Search for the cell housing the specified text and yield its [X, Y] center coordinate. 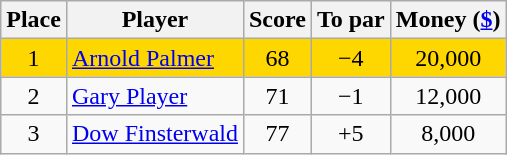
Place [34, 20]
Player [154, 20]
−1 [350, 96]
To par [350, 20]
+5 [350, 134]
−4 [350, 58]
68 [277, 58]
2 [34, 96]
77 [277, 134]
Dow Finsterwald [154, 134]
Arnold Palmer [154, 58]
Gary Player [154, 96]
3 [34, 134]
1 [34, 58]
Money ($) [448, 20]
8,000 [448, 134]
Score [277, 20]
20,000 [448, 58]
71 [277, 96]
12,000 [448, 96]
